Return the [x, y] coordinate for the center point of the cell that contains the specified text.  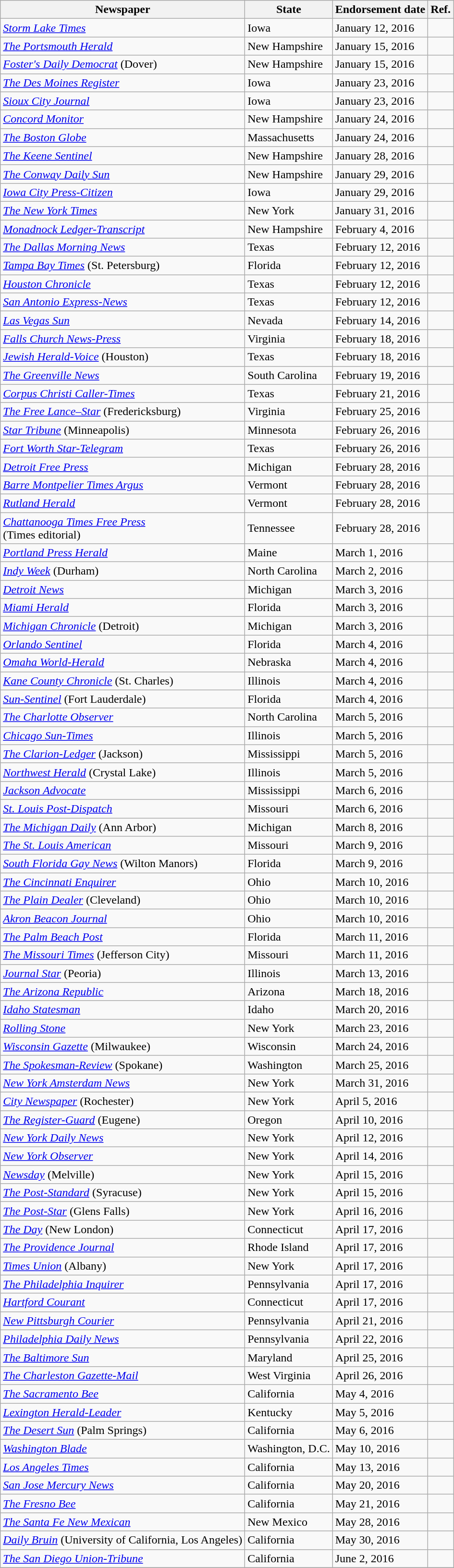
The Dallas Morning News [123, 247]
South Carolina [289, 375]
Minnesota [289, 430]
Maine [289, 553]
May 28, 2016 [380, 1522]
Los Angeles Times [123, 1467]
Newspaper [123, 10]
April 22, 2016 [380, 1339]
The Plain Dealer (Cleveland) [123, 900]
Corpus Christi Caller-Times [123, 393]
The Free Lance–Star (Fredericksburg) [123, 412]
Times Union (Albany) [123, 1266]
Idaho Statesman [123, 1010]
The San Diego Union-Tribune [123, 1558]
March 20, 2016 [380, 1010]
State [289, 10]
Hartford Courant [123, 1302]
The Santa Fe New Mexican [123, 1522]
Rutland Herald [123, 503]
Detroit Free Press [123, 466]
The Boston Globe [123, 137]
April 25, 2016 [380, 1357]
April 21, 2016 [380, 1321]
February 4, 2016 [380, 229]
Idaho [289, 1010]
The Michigan Daily (Ann Arbor) [123, 827]
March 8, 2016 [380, 827]
March 25, 2016 [380, 1065]
March 31, 2016 [380, 1083]
The Arizona Republic [123, 992]
March 23, 2016 [380, 1028]
The Greenville News [123, 375]
South Florida Gay News (Wilton Manors) [123, 864]
January 12, 2016 [380, 28]
April 5, 2016 [380, 1101]
San Antonio Express-News [123, 302]
The Des Moines Register [123, 83]
March 18, 2016 [380, 992]
March 24, 2016 [380, 1046]
March 1, 2016 [380, 553]
Akron Beacon Journal [123, 919]
Rolling Stone [123, 1028]
Newsday (Melville) [123, 1175]
Portland Press Herald [123, 553]
New Mexico [289, 1522]
The Desert Sun (Palm Springs) [123, 1431]
The Baltimore Sun [123, 1357]
New York Daily News [123, 1138]
Las Vegas Sun [123, 320]
Philadelphia Daily News [123, 1339]
Journal Star (Peoria) [123, 973]
May 30, 2016 [380, 1540]
May 21, 2016 [380, 1504]
New York Amsterdam News [123, 1083]
May 4, 2016 [380, 1394]
April 16, 2016 [380, 1211]
April 14, 2016 [380, 1156]
Sun-Sentinel (Fort Lauderdale) [123, 699]
West Virginia [289, 1375]
The Cincinnati Enquirer [123, 882]
Monadnock Ledger-Transcript [123, 229]
The Fresno Bee [123, 1504]
May 13, 2016 [380, 1467]
Star Tribune (Minneapolis) [123, 430]
The Post-Standard (Syracuse) [123, 1193]
Storm Lake Times [123, 28]
The Providence Journal [123, 1248]
Washington [289, 1065]
Chicago Sun-Times [123, 735]
January 31, 2016 [380, 210]
February 14, 2016 [380, 320]
New York Observer [123, 1156]
Omaha World-Herald [123, 662]
Washington Blade [123, 1449]
Iowa City Press-Citizen [123, 192]
Kentucky [289, 1412]
Endorsement date [380, 10]
Jewish Herald-Voice (Houston) [123, 357]
Northwest Herald (Crystal Lake) [123, 772]
Tampa Bay Times (St. Petersburg) [123, 266]
Barre Montpelier Times Argus [123, 485]
Michigan Chronicle (Detroit) [123, 626]
March 13, 2016 [380, 973]
The Missouri Times (Jefferson City) [123, 955]
February 25, 2016 [380, 412]
Indy Week (Durham) [123, 571]
Rhode Island [289, 1248]
Massachusetts [289, 137]
Kane County Chronicle (St. Charles) [123, 681]
Ref. [441, 10]
The Post-Star (Glens Falls) [123, 1211]
Daily Bruin (University of California, Los Angeles) [123, 1540]
Sioux City Journal [123, 101]
The Portsmouth Herald [123, 46]
Orlando Sentinel [123, 644]
June 2, 2016 [380, 1558]
April 10, 2016 [380, 1120]
Tennessee [289, 527]
The New York Times [123, 210]
The Charlotte Observer [123, 717]
Chattanooga Times Free Press(Times editorial) [123, 527]
The Register-Guard (Eugene) [123, 1120]
April 26, 2016 [380, 1375]
Wisconsin Gazette (Milwaukee) [123, 1046]
The St. Louis American [123, 845]
The Palm Beach Post [123, 937]
The Philadelphia Inquirer [123, 1284]
City Newspaper (Rochester) [123, 1101]
San Jose Mercury News [123, 1485]
May 6, 2016 [380, 1431]
Jackson Advocate [123, 790]
Concord Monitor [123, 119]
May 5, 2016 [380, 1412]
Maryland [289, 1357]
February 21, 2016 [380, 393]
February 19, 2016 [380, 375]
Fort Worth Star-Telegram [123, 448]
The Sacramento Bee [123, 1394]
Nebraska [289, 662]
Oregon [289, 1120]
The Conway Daily Sun [123, 174]
The Charleston Gazette-Mail [123, 1375]
Nevada [289, 320]
The Day (New London) [123, 1229]
The Clarion-Ledger (Jackson) [123, 754]
Houston Chronicle [123, 284]
Detroit News [123, 589]
April 12, 2016 [380, 1138]
The Keene Sentinel [123, 156]
Miami Herald [123, 608]
St. Louis Post-Dispatch [123, 808]
Arizona [289, 992]
The Spokesman-Review (Spokane) [123, 1065]
January 28, 2016 [380, 156]
March 2, 2016 [380, 571]
Washington, D.C. [289, 1449]
May 20, 2016 [380, 1485]
New Pittsburgh Courier [123, 1321]
Lexington Herald-Leader [123, 1412]
Falls Church News-Press [123, 339]
Foster's Daily Democrat (Dover) [123, 64]
Wisconsin [289, 1046]
May 10, 2016 [380, 1449]
